Find where the given text appears and provide that cell's center as [X, Y] coordinate. 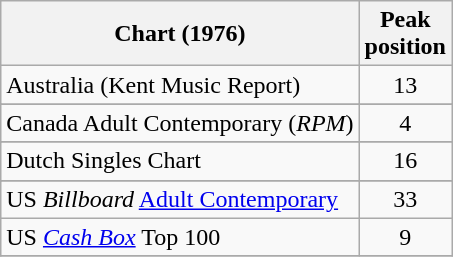
Chart (1976) [180, 34]
13 [405, 85]
4 [405, 123]
9 [405, 237]
US Cash Box Top 100 [180, 237]
Australia (Kent Music Report) [180, 85]
Peakposition [405, 34]
Dutch Singles Chart [180, 161]
33 [405, 199]
US Billboard Adult Contemporary [180, 199]
Canada Adult Contemporary (RPM) [180, 123]
16 [405, 161]
